Capture the cell that displays the provided text and extract its (X, Y) central coordinate. 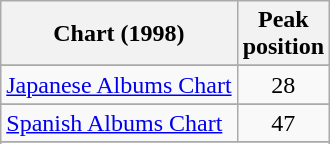
Chart (1998) (119, 34)
Spanish Albums Chart (119, 123)
Peakposition (283, 34)
Japanese Albums Chart (119, 85)
47 (283, 123)
28 (283, 85)
